Output the (X, Y) coordinate of the center of the cell containing the given text.  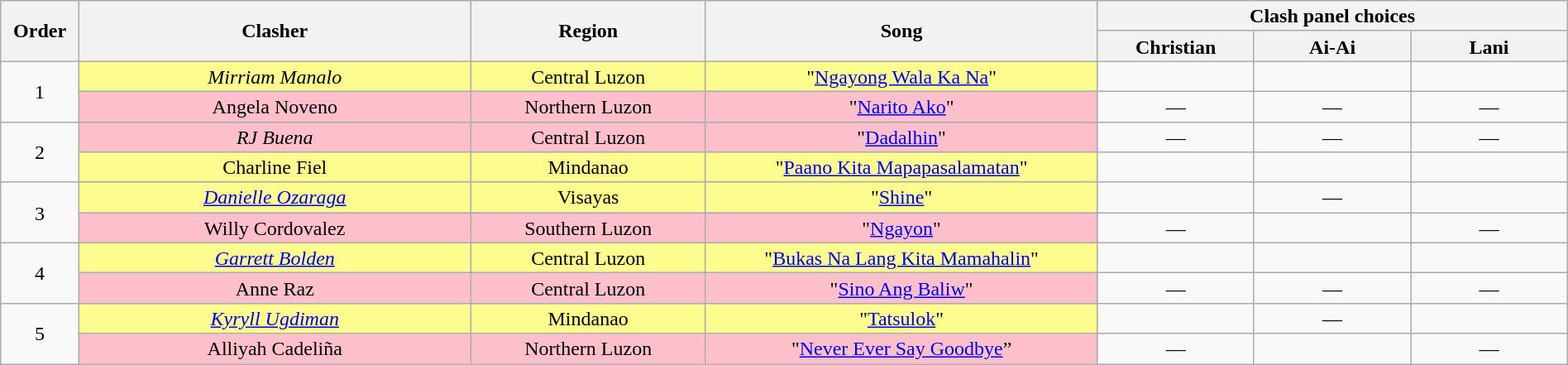
"Ngayon" (901, 228)
Song (901, 31)
"Shine" (901, 197)
"Dadalhin" (901, 137)
Clash panel choices (1332, 17)
Anne Raz (275, 288)
Christian (1176, 46)
Clasher (275, 31)
"Tatsulok" (901, 318)
Ai-Ai (1331, 46)
Visayas (588, 197)
RJ Buena (275, 137)
"Sino Ang Baliw" (901, 288)
3 (40, 212)
Region (588, 31)
Mirriam Manalo (275, 76)
"Narito Ako" (901, 106)
"Bukas Na Lang Kita Mamahalin" (901, 258)
Order (40, 31)
"Never Ever Say Goodbye” (901, 349)
Lani (1489, 46)
Danielle Ozaraga (275, 197)
Angela Noveno (275, 106)
Southern Luzon (588, 228)
"Paano Kita Mapapasalamatan" (901, 167)
Kyryll Ugdiman (275, 318)
5 (40, 333)
4 (40, 273)
1 (40, 91)
"Ngayong Wala Ka Na" (901, 76)
2 (40, 152)
Willy Cordovalez (275, 228)
Garrett Bolden (275, 258)
Alliyah Cadeliña (275, 349)
Charline Fiel (275, 167)
